Extract the [X, Y] coordinate from the center of the cell holding the provided text.  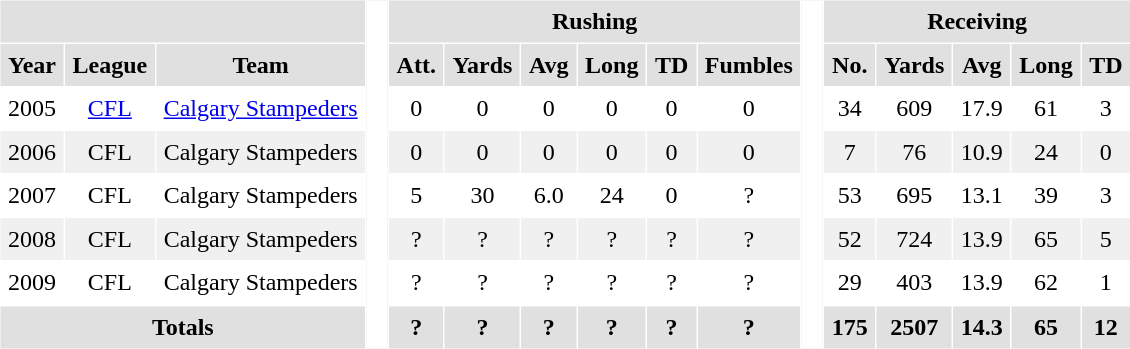
62 [1046, 283]
29 [850, 283]
609 [914, 109]
724 [914, 239]
13.1 [982, 195]
17.9 [982, 109]
175 [850, 327]
2009 [32, 283]
39 [1046, 195]
403 [914, 283]
2005 [32, 109]
Totals [182, 327]
2006 [32, 152]
30 [482, 195]
Team [260, 65]
Att. [416, 65]
34 [850, 109]
Rushing [594, 21]
76 [914, 152]
League [110, 65]
No. [850, 65]
61 [1046, 109]
1 [1106, 283]
Year [32, 65]
Receiving [977, 21]
2507 [914, 327]
53 [850, 195]
52 [850, 239]
2008 [32, 239]
7 [850, 152]
14.3 [982, 327]
10.9 [982, 152]
Fumbles [748, 65]
2007 [32, 195]
695 [914, 195]
6.0 [548, 195]
12 [1106, 327]
